Locate the cell with the specified text and output its (X, Y) center coordinate. 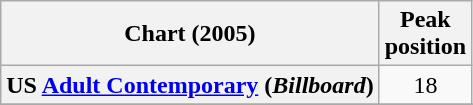
18 (425, 85)
Chart (2005) (190, 34)
Peakposition (425, 34)
US Adult Contemporary (Billboard) (190, 85)
